From the cell containing the given text, extract its center point as (x, y) coordinate. 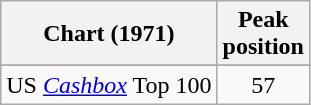
US Cashbox Top 100 (109, 85)
Peakposition (263, 34)
Chart (1971) (109, 34)
57 (263, 85)
